Extract the (x, y) coordinate from the center of the cell holding the provided text.  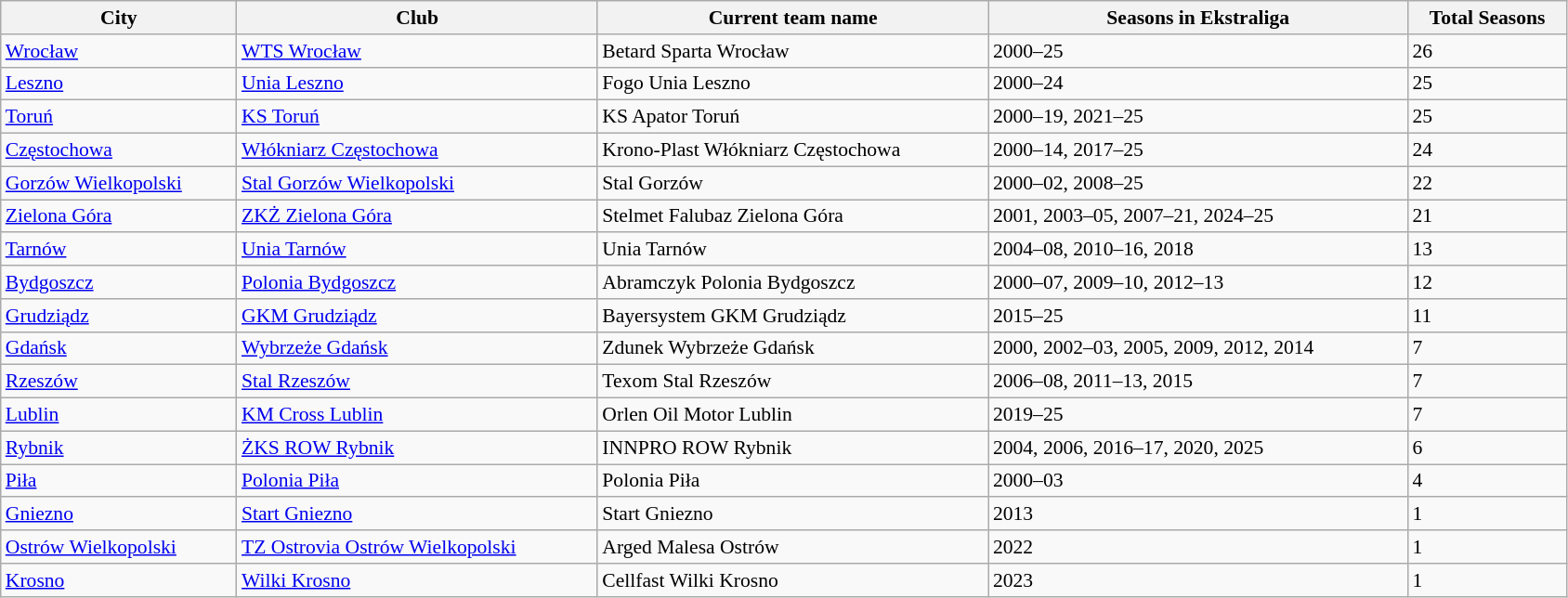
Stal Gorzów Wielkopolski (417, 183)
Abramczyk Polonia Bydgoszcz (793, 282)
2006–08, 2011–13, 2015 (1198, 382)
Polonia Bydgoszcz (417, 282)
Fogo Unia Leszno (793, 84)
21 (1488, 216)
Unia Leszno (417, 84)
ŻKS ROW Rybnik (417, 448)
ZKŻ Zielona Góra (417, 216)
Piła (119, 481)
Zielona Góra (119, 216)
24 (1488, 150)
26 (1488, 51)
Total Seasons (1488, 18)
Zdunek Wybrzeże Gdańsk (793, 348)
Rzeszów (119, 382)
Leszno (119, 84)
Stal Gorzów (793, 183)
2022 (1198, 547)
2001, 2003–05, 2007–21, 2024–25 (1198, 216)
2013 (1198, 514)
WTS Wrocław (417, 51)
2000–02, 2008–25 (1198, 183)
Grudziądz (119, 316)
Bayersystem GKM Grudziądz (793, 316)
Wilki Krosno (417, 580)
2000–19, 2021–25 (1198, 117)
Bydgoszcz (119, 282)
2000–24 (1198, 84)
Krono-Plast Włókniarz Częstochowa (793, 150)
Toruń (119, 117)
Orlen Oil Motor Lublin (793, 415)
Texom Stal Rzeszów (793, 382)
Current team name (793, 18)
2015–25 (1198, 316)
4 (1488, 481)
11 (1488, 316)
GKM Grudziądz (417, 316)
Rybnik (119, 448)
Tarnów (119, 250)
2004, 2006, 2016–17, 2020, 2025 (1198, 448)
Gdańsk (119, 348)
City (119, 18)
KS Toruń (417, 117)
6 (1488, 448)
Gniezno (119, 514)
Cellfast Wilki Krosno (793, 580)
Arged Malesa Ostrów (793, 547)
2000–14, 2017–25 (1198, 150)
Stal Rzeszów (417, 382)
KS Apator Toruń (793, 117)
13 (1488, 250)
Stelmet Falubaz Zielona Góra (793, 216)
KM Cross Lublin (417, 415)
2000–25 (1198, 51)
Seasons in Ekstraliga (1198, 18)
2019–25 (1198, 415)
2004–08, 2010–16, 2018 (1198, 250)
Częstochowa (119, 150)
Krosno (119, 580)
Wybrzeże Gdańsk (417, 348)
Wrocław (119, 51)
22 (1488, 183)
Club (417, 18)
2000–07, 2009–10, 2012–13 (1198, 282)
Betard Sparta Wrocław (793, 51)
Ostrów Wielkopolski (119, 547)
12 (1488, 282)
2000, 2002–03, 2005, 2009, 2012, 2014 (1198, 348)
INNPRO ROW Rybnik (793, 448)
Włókniarz Częstochowa (417, 150)
2000–03 (1198, 481)
Gorzów Wielkopolski (119, 183)
2023 (1198, 580)
Lublin (119, 415)
TZ Ostrovia Ostrów Wielkopolski (417, 547)
